From the cell containing the given text, extract its center point as (x, y) coordinate. 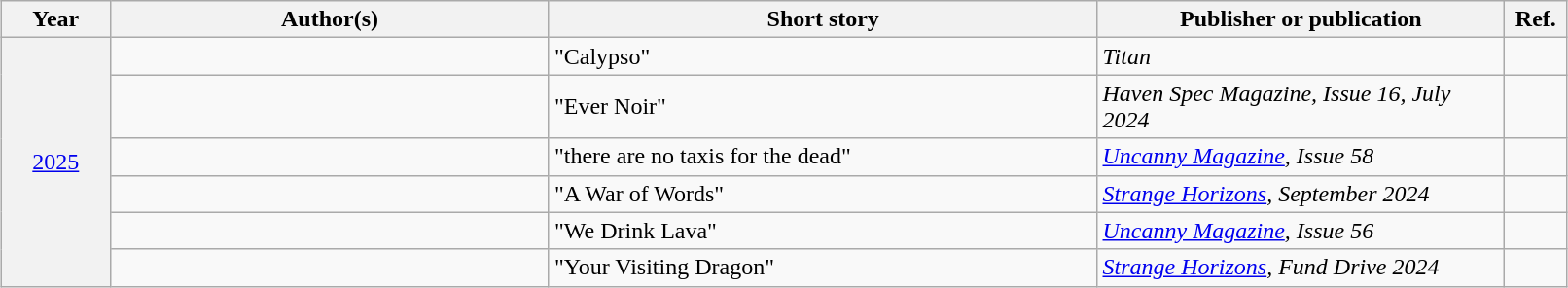
Author(s) (331, 19)
Short story (823, 19)
"Your Visiting Dragon" (823, 268)
Year (56, 19)
Uncanny Magazine, Issue 58 (1301, 157)
"A War of Words" (823, 194)
Strange Horizons, Fund Drive 2024 (1301, 268)
2025 (56, 162)
Titan (1301, 56)
"there are no taxis for the dead" (823, 157)
Ref. (1536, 19)
Strange Horizons, September 2024 (1301, 194)
Uncanny Magazine, Issue 56 (1301, 231)
"We Drink Lava" (823, 231)
"Ever Noir" (823, 107)
Publisher or publication (1301, 19)
"Calypso" (823, 56)
Haven Spec Magazine, Issue 16, July 2024 (1301, 107)
